Scan for the cell matching the given text and deliver its [X, Y] coordinate at center. 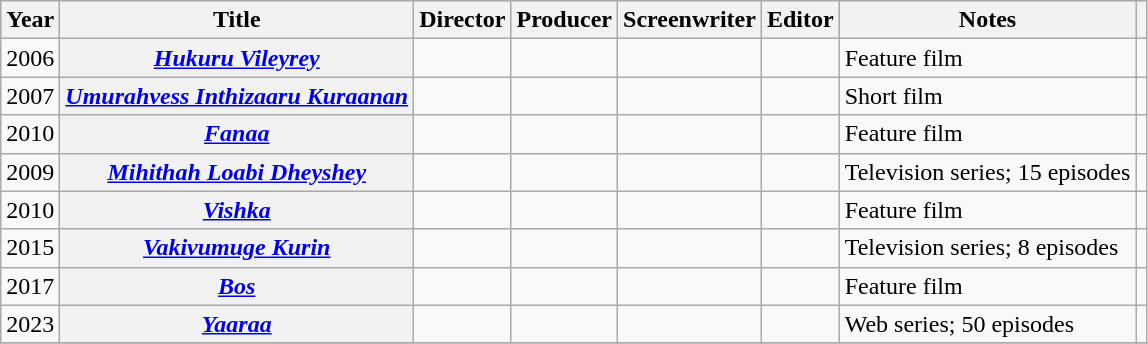
Producer [564, 20]
2009 [30, 172]
2006 [30, 58]
Mihithah Loabi Dheyshey [237, 172]
Short film [988, 96]
Hukuru Vileyrey [237, 58]
Notes [988, 20]
Editor [800, 20]
Title [237, 20]
Vishka [237, 210]
Screenwriter [690, 20]
Television series; 15 episodes [988, 172]
2017 [30, 286]
Fanaa [237, 134]
Yaaraa [237, 324]
2015 [30, 248]
2023 [30, 324]
Umurahvess Inthizaaru Kuraanan [237, 96]
Director [462, 20]
Bos [237, 286]
Television series; 8 episodes [988, 248]
Vakivumuge Kurin [237, 248]
Web series; 50 episodes [988, 324]
Year [30, 20]
2007 [30, 96]
